Find where the given text appears and provide that cell's center as (X, Y) coordinate. 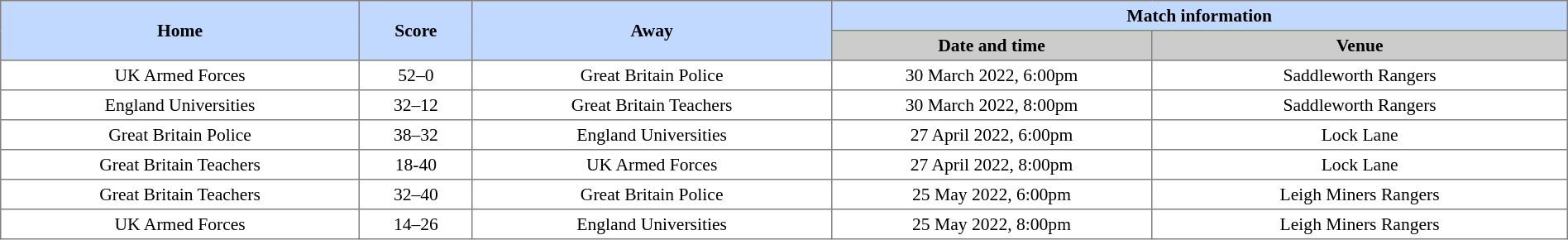
32–40 (415, 194)
30 March 2022, 8:00pm (992, 105)
Home (180, 31)
18-40 (415, 165)
Score (415, 31)
Date and time (992, 46)
38–32 (415, 135)
27 April 2022, 8:00pm (992, 165)
32–12 (415, 105)
Away (652, 31)
25 May 2022, 8:00pm (992, 224)
25 May 2022, 6:00pm (992, 194)
Match information (1199, 16)
30 March 2022, 6:00pm (992, 75)
14–26 (415, 224)
52–0 (415, 75)
Venue (1360, 46)
27 April 2022, 6:00pm (992, 135)
